For the text-containing cell, return its midpoint in (x, y) coordinate format. 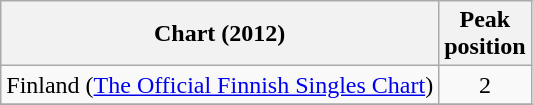
Chart (2012) (220, 34)
Finland (The Official Finnish Singles Chart) (220, 85)
2 (485, 85)
Peakposition (485, 34)
